Locate the cell with the specified text and output its [x, y] center coordinate. 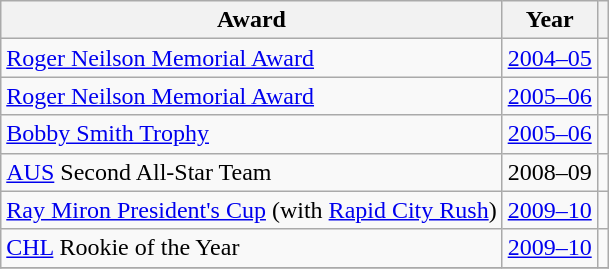
2004–05 [550, 58]
AUS Second All-Star Team [252, 172]
Ray Miron President's Cup (with Rapid City Rush) [252, 210]
2008–09 [550, 172]
CHL Rookie of the Year [252, 248]
Year [550, 20]
Bobby Smith Trophy [252, 134]
Award [252, 20]
